Provide the [x, y] coordinate of the cell's center where the given text is located.  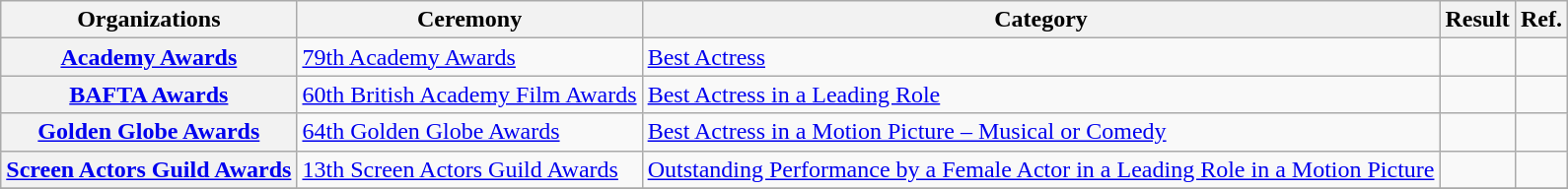
60th British Academy Film Awards [469, 94]
64th Golden Globe Awards [469, 132]
Best Actress in a Leading Role [1041, 94]
Category [1041, 20]
13th Screen Actors Guild Awards [469, 169]
Result [1477, 20]
Best Actress [1041, 57]
Golden Globe Awards [149, 132]
Organizations [149, 20]
Ref. [1540, 20]
79th Academy Awards [469, 57]
Best Actress in a Motion Picture – Musical or Comedy [1041, 132]
BAFTA Awards [149, 94]
Ceremony [469, 20]
Outstanding Performance by a Female Actor in a Leading Role in a Motion Picture [1041, 169]
Screen Actors Guild Awards [149, 169]
Academy Awards [149, 57]
